Return [x, y] of the center of cell containing provided text 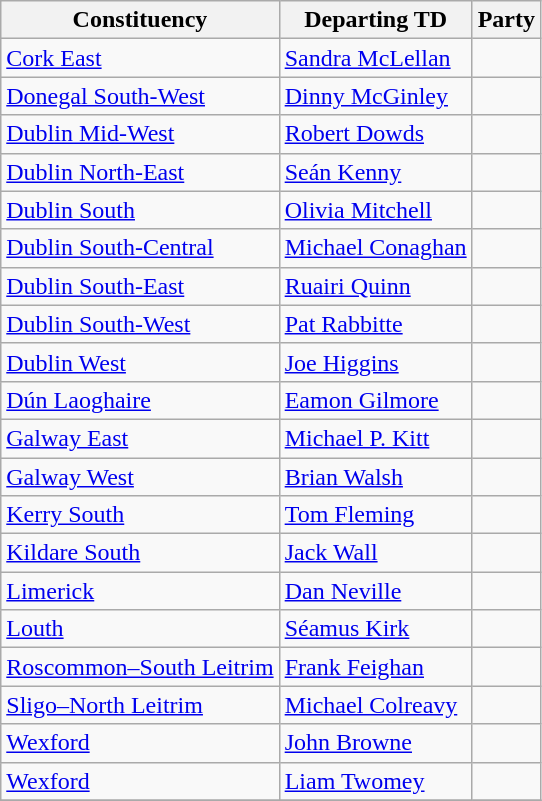
John Browne [376, 743]
Constituency [140, 20]
Galway East [140, 438]
Party [506, 20]
Kildare South [140, 553]
Dublin South-East [140, 286]
Sandra McLellan [376, 58]
Dún Laoghaire [140, 400]
Eamon Gilmore [376, 400]
Roscommon–South Leitrim [140, 667]
Séamus Kirk [376, 629]
Michael Colreavy [376, 705]
Pat Rabbitte [376, 324]
Michael Conaghan [376, 248]
Limerick [140, 591]
Dublin South [140, 210]
Liam Twomey [376, 781]
Ruairi Quinn [376, 286]
Olivia Mitchell [376, 210]
Kerry South [140, 515]
Galway West [140, 477]
Sligo–North Leitrim [140, 705]
Dublin North-East [140, 172]
Dublin South-West [140, 324]
Tom Fleming [376, 515]
Brian Walsh [376, 477]
Cork East [140, 58]
Dinny McGinley [376, 96]
Departing TD [376, 20]
Dublin South-Central [140, 248]
Seán Kenny [376, 172]
Robert Dowds [376, 134]
Jack Wall [376, 553]
Louth [140, 629]
Dublin Mid-West [140, 134]
Donegal South-West [140, 96]
Michael P. Kitt [376, 438]
Joe Higgins [376, 362]
Frank Feighan [376, 667]
Dan Neville [376, 591]
Dublin West [140, 362]
